From the cell containing the given text, extract its center point as (X, Y) coordinate. 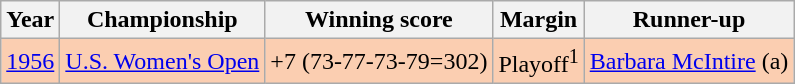
Runner-up (689, 20)
U.S. Women's Open (162, 62)
Margin (538, 20)
Winning score (379, 20)
Playoff1 (538, 62)
Championship (162, 20)
1956 (30, 62)
Year (30, 20)
+7 (73-77-73-79=302) (379, 62)
Barbara McIntire (a) (689, 62)
